Search for the cell housing the specified text and yield its (X, Y) center coordinate. 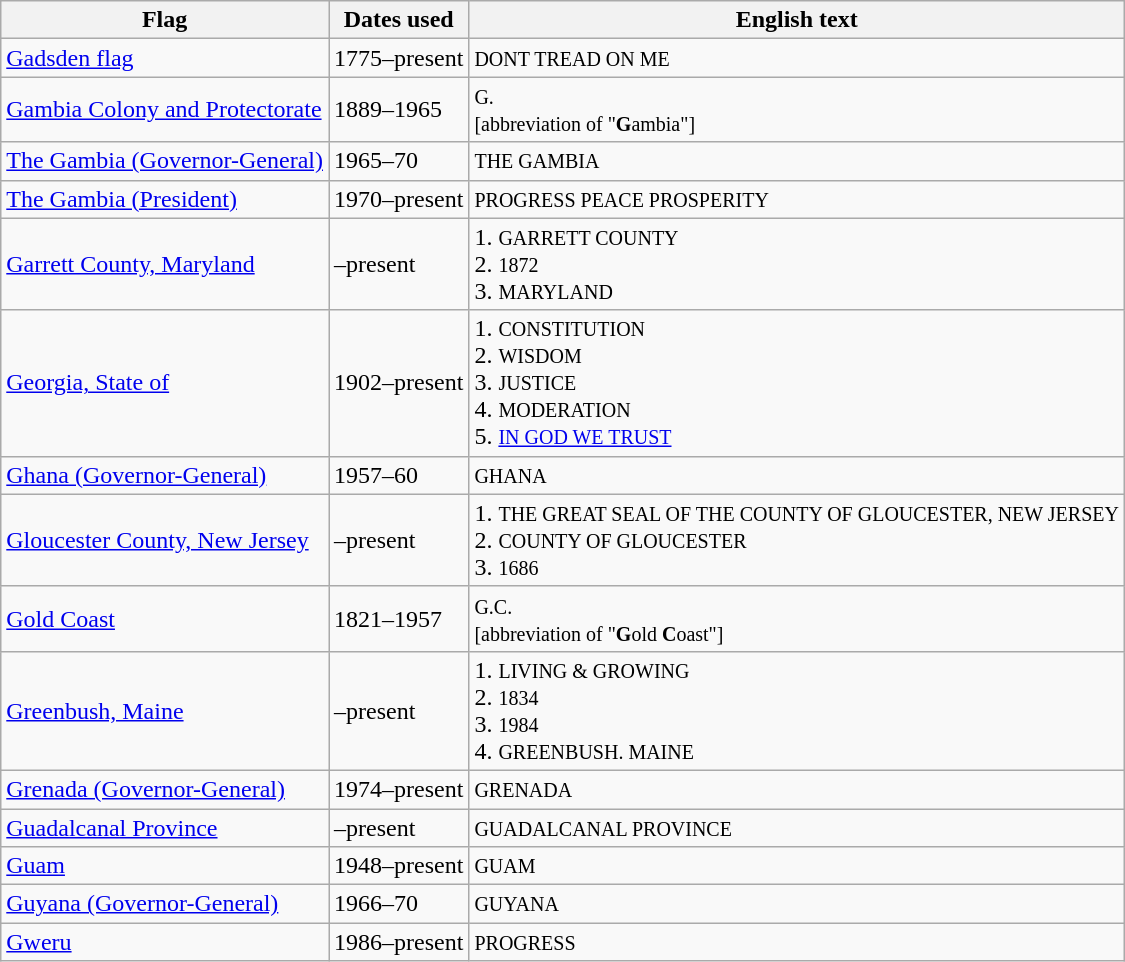
Gambia Colony and Protectorate (165, 110)
Flag (165, 20)
G.[abbreviation of "Gambia"] (797, 110)
1889–1965 (399, 110)
GHANA (797, 475)
Gadsden flag (165, 58)
Greenbush, Maine (165, 710)
Guadalcanal Province (165, 827)
Grenada (Governor-General) (165, 789)
Dates used (399, 20)
1902–present (399, 383)
1965–70 (399, 161)
Guam (165, 866)
Gold Coast (165, 618)
GUADALCANAL PROVINCE (797, 827)
1948–present (399, 866)
Ghana (Governor-General) (165, 475)
The Gambia (President) (165, 199)
1821–1957 (399, 618)
1974–present (399, 789)
Garrett County, Maryland (165, 264)
GUYANA (797, 904)
1. LIVING & GROWING2. 18343. 19844. GREENBUSH. MAINE (797, 710)
PROGRESS (797, 942)
DONT TREAD ON ME (797, 58)
GUAM (797, 866)
English text (797, 20)
Gweru (165, 942)
G.C.[abbreviation of "Gold Coast"] (797, 618)
GRENADA (797, 789)
1970–present (399, 199)
Georgia, State of (165, 383)
1. THE GREAT SEAL OF THE COUNTY OF GLOUCESTER, NEW JERSEY2. COUNTY OF GLOUCESTER3. 1686 (797, 540)
Guyana (Governor-General) (165, 904)
The Gambia (Governor-General) (165, 161)
PROGRESS PEACE PROSPERITY (797, 199)
1957–60 (399, 475)
1966–70 (399, 904)
1. CONSTITUTION2. WISDOM3. JUSTICE4. MODERATION5. IN GOD WE TRUST (797, 383)
1775–present (399, 58)
1. GARRETT COUNTY2. 18723. MARYLAND (797, 264)
Gloucester County, New Jersey (165, 540)
THE GAMBIA (797, 161)
1986–present (399, 942)
